Return [x, y] of the center of cell containing provided text 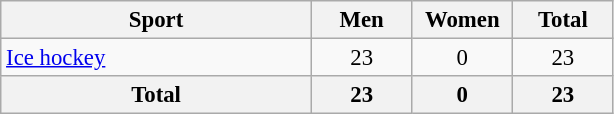
Men [362, 20]
Sport [156, 20]
Women [462, 20]
Ice hockey [156, 58]
